Detect which cell encompasses the target text, then output its (x, y) center coordinate. 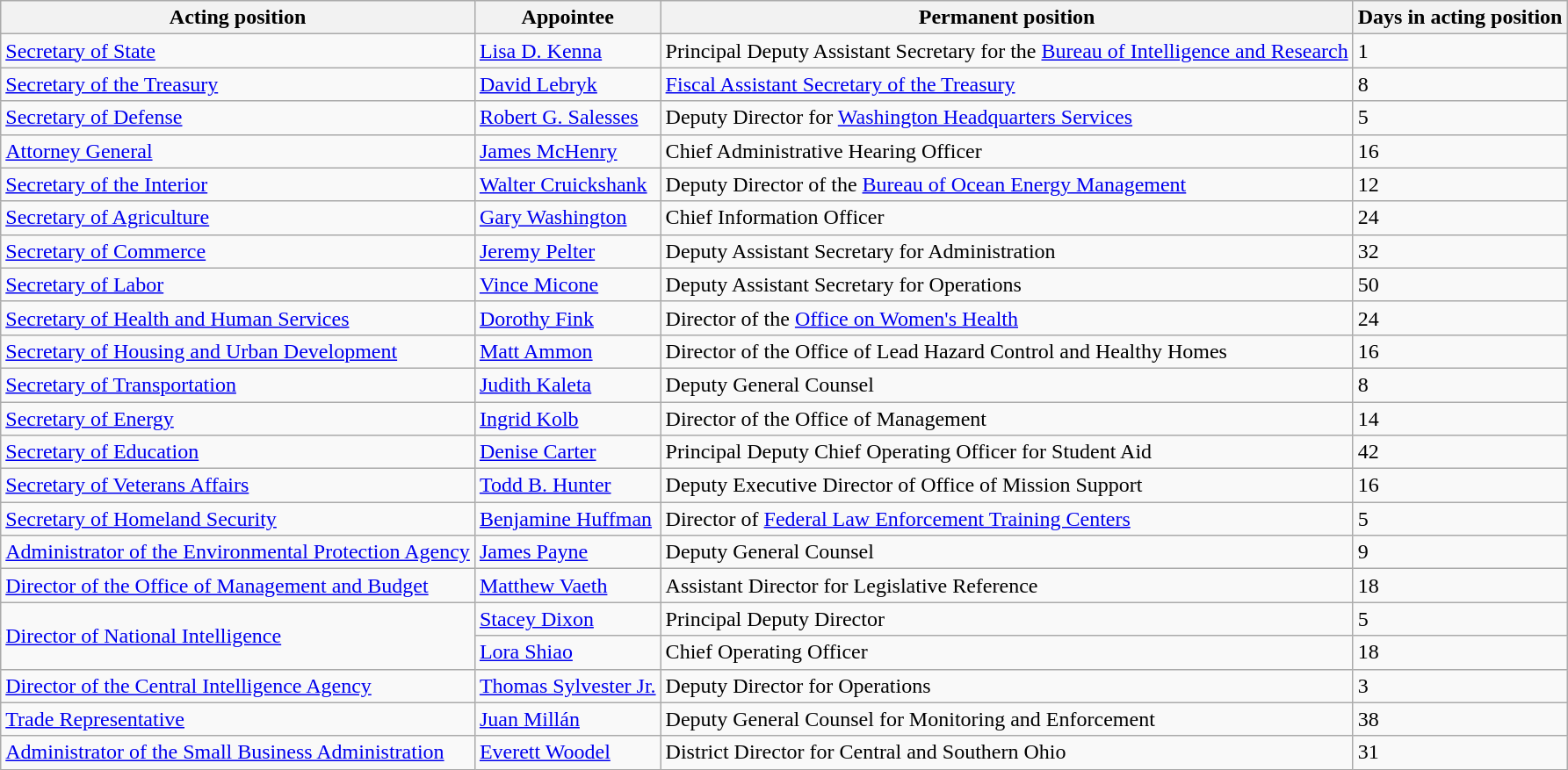
Judith Kaleta (567, 385)
Todd B. Hunter (567, 486)
Deputy Assistant Secretary for Administration (1007, 251)
Deputy Director for Washington Headquarters Services (1007, 118)
Dorothy Fink (567, 318)
Secretary of Education (238, 452)
50 (1460, 284)
Fiscal Assistant Secretary of the Treasury (1007, 84)
Thomas Sylvester Jr. (567, 686)
Trade Representative (238, 719)
Vince Micone (567, 284)
Robert G. Salesses (567, 118)
Everett Woodel (567, 752)
Secretary of Homeland Security (238, 519)
Deputy General Counsel for Monitoring and Enforcement (1007, 719)
Chief Operating Officer (1007, 652)
Jeremy Pelter (567, 251)
Director of National Intelligence (238, 636)
Administrator of the Environmental Protection Agency (238, 552)
42 (1460, 452)
Director of the Office of Management (1007, 419)
Walter Cruickshank (567, 184)
Secretary of the Treasury (238, 84)
38 (1460, 719)
Secretary of Defense (238, 118)
Permanent position (1007, 18)
Principal Deputy Director (1007, 619)
Matthew Vaeth (567, 586)
Director of Federal Law Enforcement Training Centers (1007, 519)
Lisa D. Kenna (567, 51)
Secretary of Agriculture (238, 218)
31 (1460, 752)
James Payne (567, 552)
1 (1460, 51)
Secretary of Commerce (238, 251)
Secretary of the Interior (238, 184)
Ingrid Kolb (567, 419)
Principal Deputy Chief Operating Officer for Student Aid (1007, 452)
Principal Deputy Assistant Secretary for the Bureau of Intelligence and Research (1007, 51)
Secretary of Housing and Urban Development (238, 351)
Secretary of Health and Human Services (238, 318)
Secretary of Labor (238, 284)
Denise Carter (567, 452)
Secretary of Transportation (238, 385)
3 (1460, 686)
Secretary of Energy (238, 419)
Assistant Director for Legislative Reference (1007, 586)
12 (1460, 184)
Gary Washington (567, 218)
Deputy Director of the Bureau of Ocean Energy Management (1007, 184)
James McHenry (567, 151)
Director of the Office of Management and Budget (238, 586)
Attorney General (238, 151)
Chief Administrative Hearing Officer (1007, 151)
32 (1460, 251)
Director of the Office on Women's Health (1007, 318)
Secretary of State (238, 51)
District Director for Central and Southern Ohio (1007, 752)
Acting position (238, 18)
Lora Shiao (567, 652)
Matt Ammon (567, 351)
Deputy Director for Operations (1007, 686)
Director of the Office of Lead Hazard Control and Healthy Homes (1007, 351)
Days in acting position (1460, 18)
Chief Information Officer (1007, 218)
Appointee (567, 18)
Deputy Executive Director of Office of Mission Support (1007, 486)
Secretary of Veterans Affairs (238, 486)
Deputy Assistant Secretary for Operations (1007, 284)
Benjamine Huffman (567, 519)
Stacey Dixon (567, 619)
Director of the Central Intelligence Agency (238, 686)
14 (1460, 419)
9 (1460, 552)
Juan Millán (567, 719)
Administrator of the Small Business Administration (238, 752)
David Lebryk (567, 84)
